Return the [X, Y] coordinate for the center point of the cell that contains the specified text.  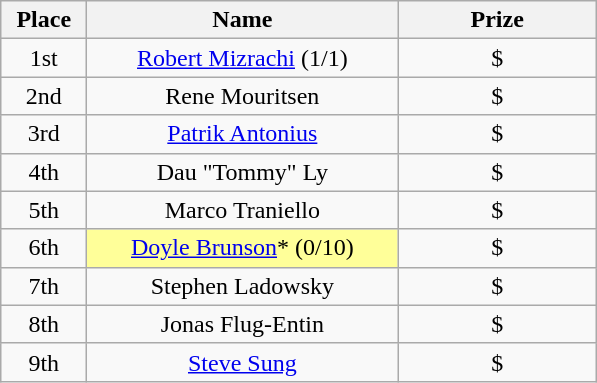
Name [242, 20]
Patrik Antonius [242, 134]
6th [44, 248]
2nd [44, 96]
7th [44, 286]
9th [44, 362]
3rd [44, 134]
Place [44, 20]
1st [44, 58]
Rene Mouritsen [242, 96]
Marco Traniello [242, 210]
Prize [498, 20]
Robert Mizrachi (1/1) [242, 58]
Jonas Flug-Entin [242, 324]
Doyle Brunson* (0/10) [242, 248]
Dau "Tommy" Ly [242, 172]
5th [44, 210]
8th [44, 324]
Stephen Ladowsky [242, 286]
4th [44, 172]
Steve Sung [242, 362]
